Output the [x, y] coordinate of the center of the cell containing the given text.  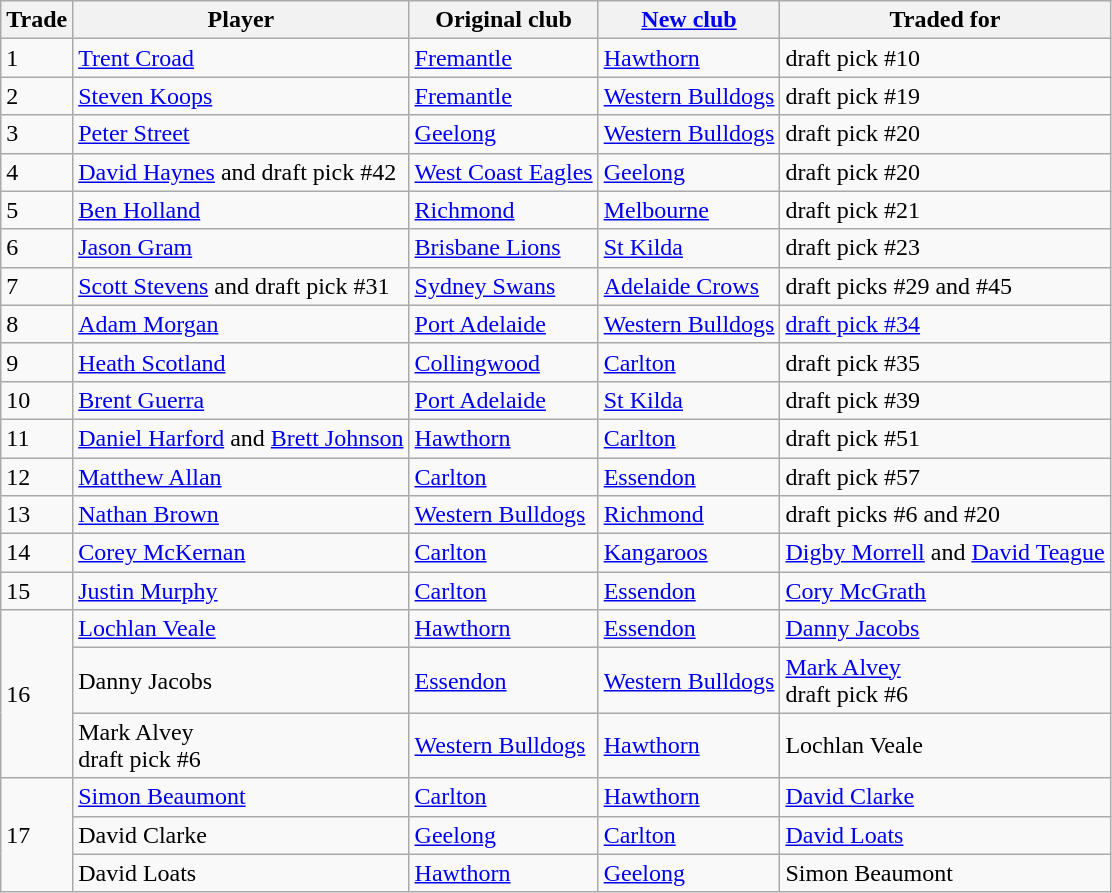
draft pick #10 [945, 58]
Adelaide Crows [689, 286]
Player [241, 20]
draft pick #57 [945, 477]
4 [37, 172]
12 [37, 477]
Brisbane Lions [504, 248]
10 [37, 400]
8 [37, 324]
5 [37, 210]
Original club [504, 20]
Cory McGrath [945, 591]
Nathan Brown [241, 515]
Jason Gram [241, 248]
Traded for [945, 20]
draft pick #51 [945, 438]
New club [689, 20]
3 [37, 134]
17 [37, 835]
7 [37, 286]
Sydney Swans [504, 286]
Adam Morgan [241, 324]
draft pick #39 [945, 400]
13 [37, 515]
Melbourne [689, 210]
draft picks #29 and #45 [945, 286]
draft pick #35 [945, 362]
Ben Holland [241, 210]
draft pick #19 [945, 96]
West Coast Eagles [504, 172]
Daniel Harford and Brett Johnson [241, 438]
Scott Stevens and draft pick #31 [241, 286]
Trent Croad [241, 58]
draft picks #6 and #20 [945, 515]
draft pick #23 [945, 248]
Kangaroos [689, 553]
draft pick #21 [945, 210]
Brent Guerra [241, 400]
Collingwood [504, 362]
Peter Street [241, 134]
Corey McKernan [241, 553]
11 [37, 438]
2 [37, 96]
Trade [37, 20]
1 [37, 58]
6 [37, 248]
draft pick #34 [945, 324]
Heath Scotland [241, 362]
14 [37, 553]
David Haynes and draft pick #42 [241, 172]
Digby Morrell and David Teague [945, 553]
16 [37, 694]
Justin Murphy [241, 591]
Matthew Allan [241, 477]
9 [37, 362]
15 [37, 591]
Steven Koops [241, 96]
